Provide the (X, Y) coordinate of the cell's center where the given text is located.  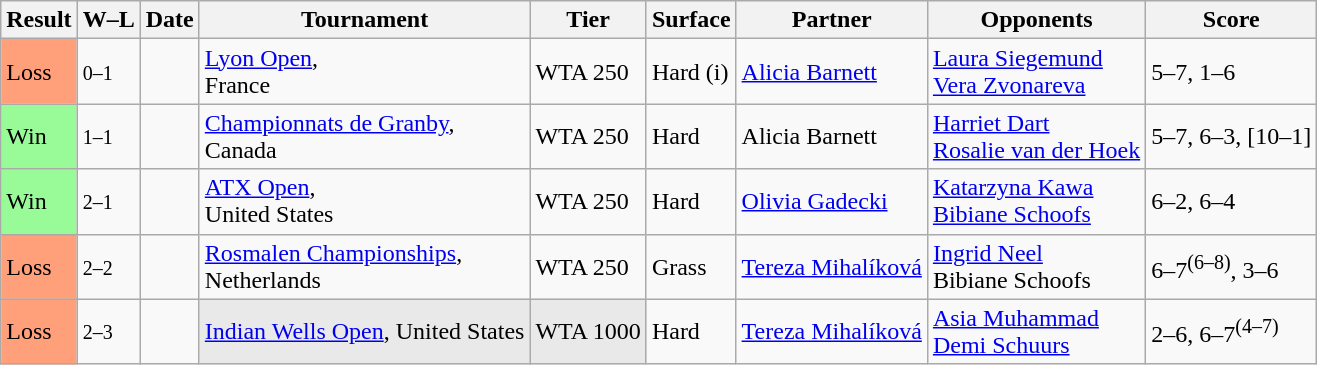
Surface (691, 20)
2–6, 6–7(4–7) (1232, 332)
Championnats de Granby, Canada (364, 136)
Lyon Open, France (364, 72)
WTA 1000 (588, 332)
5–7, 1–6 (1232, 72)
Date (170, 20)
Asia Muhammad Demi Schuurs (1036, 332)
Tier (588, 20)
2–3 (108, 332)
Katarzyna Kawa Bibiane Schoofs (1036, 202)
2–1 (108, 202)
Indian Wells Open, United States (364, 332)
Harriet Dart Rosalie van der Hoek (1036, 136)
ATX Open, United States (364, 202)
Laura Siegemund Vera Zvonareva (1036, 72)
0–1 (108, 72)
Opponents (1036, 20)
5–7, 6–3, [10–1] (1232, 136)
6–2, 6–4 (1232, 202)
Result (39, 20)
Score (1232, 20)
Ingrid Neel Bibiane Schoofs (1036, 266)
W–L (108, 20)
Grass (691, 266)
Rosmalen Championships, Netherlands (364, 266)
2–2 (108, 266)
1–1 (108, 136)
6–7(6–8), 3–6 (1232, 266)
Partner (832, 20)
Olivia Gadecki (832, 202)
Hard (i) (691, 72)
Tournament (364, 20)
